Identify which cell holds the provided text, then report its [x, y] central coordinate. 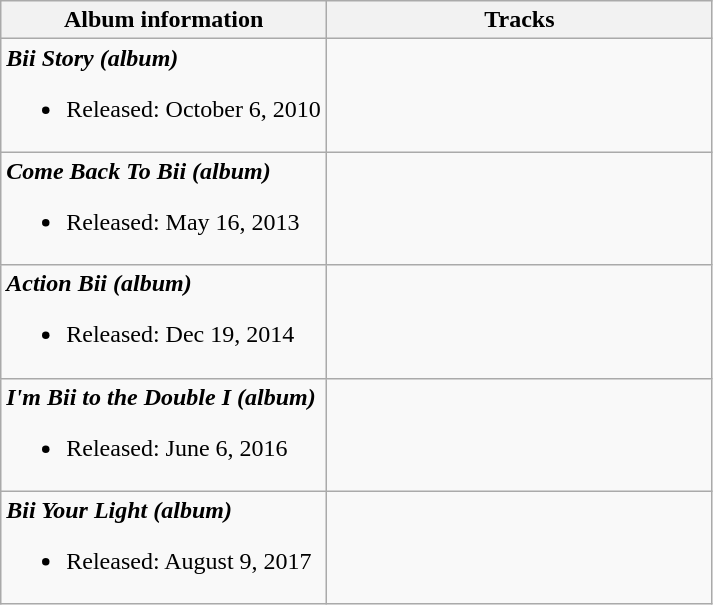
Bii Your Light (album)Released: August 9, 2017 [164, 548]
Album information [164, 20]
Tracks [519, 20]
Action Bii (album)Released: Dec 19, 2014 [164, 322]
Come Back To Bii (album)Released: May 16, 2013 [164, 208]
I'm Bii to the Double I (album)Released: June 6, 2016 [164, 434]
Bii Story (album)Released: October 6, 2010 [164, 96]
